Find where the given text appears and provide that cell's center as [x, y] coordinate. 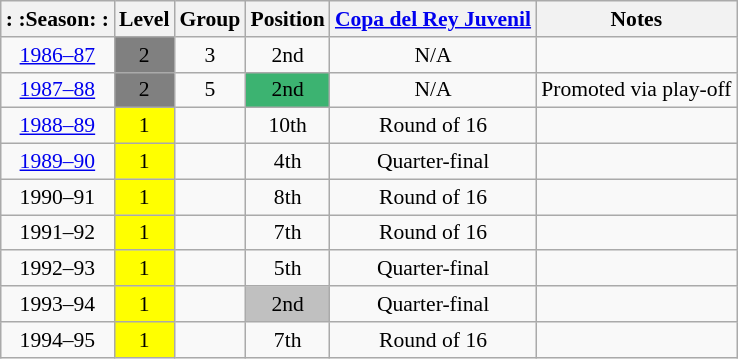
8th [287, 197]
10th [287, 126]
5th [287, 269]
1991–92 [58, 233]
Notes [636, 19]
4th [287, 162]
: :Season: : [58, 19]
1992–93 [58, 269]
Group [210, 19]
1990–91 [58, 197]
3 [210, 55]
1986–87 [58, 55]
1988–89 [58, 126]
Copa del Rey Juvenil [433, 19]
Position [287, 19]
Level [144, 19]
Promoted via play-off [636, 90]
1993–94 [58, 304]
1987–88 [58, 90]
1994–95 [58, 340]
1989–90 [58, 162]
5 [210, 90]
